Provide the [X, Y] coordinate of the cell's center where the given text is located.  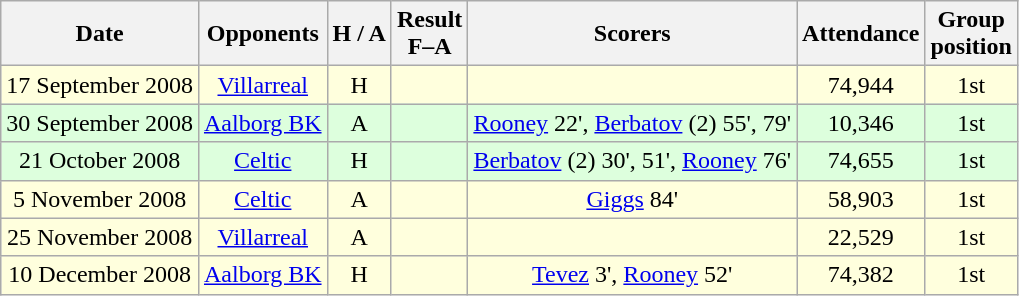
Berbatov (2) 30', 51', Rooney 76' [632, 161]
H / A [359, 34]
Opponents [262, 34]
17 September 2008 [100, 85]
74,382 [861, 275]
Groupposition [971, 34]
Scorers [632, 34]
10 December 2008 [100, 275]
Tevez 3', Rooney 52' [632, 275]
74,655 [861, 161]
Attendance [861, 34]
Date [100, 34]
21 October 2008 [100, 161]
58,903 [861, 199]
ResultF–A [429, 34]
25 November 2008 [100, 237]
30 September 2008 [100, 123]
Rooney 22', Berbatov (2) 55', 79' [632, 123]
5 November 2008 [100, 199]
Giggs 84' [632, 199]
10,346 [861, 123]
22,529 [861, 237]
74,944 [861, 85]
